Find where the given text appears and provide that cell's center as (x, y) coordinate. 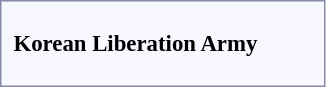
Korean Liberation Army (136, 44)
